Locate the cell with the specified text and output its [X, Y] center coordinate. 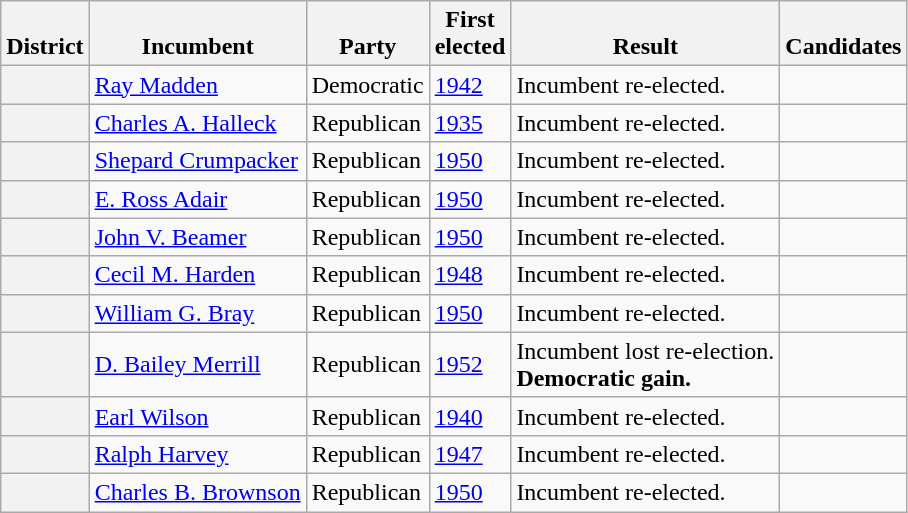
E. Ross Adair [198, 199]
D. Bailey Merrill [198, 364]
1952 [470, 364]
Ralph Harvey [198, 454]
Shepard Crumpacker [198, 161]
1948 [470, 275]
Cecil M. Harden [198, 275]
Candidates [844, 34]
District [45, 34]
Party [368, 34]
1947 [470, 454]
John V. Beamer [198, 237]
1940 [470, 416]
Democratic [368, 85]
Charles B. Brownson [198, 492]
Firstelected [470, 34]
Charles A. Halleck [198, 123]
Earl Wilson [198, 416]
Result [646, 34]
Incumbent lost re-election.Democratic gain. [646, 364]
1935 [470, 123]
Incumbent [198, 34]
William G. Bray [198, 313]
Ray Madden [198, 85]
1942 [470, 85]
